Locate the cell with the specified text and output its (X, Y) center coordinate. 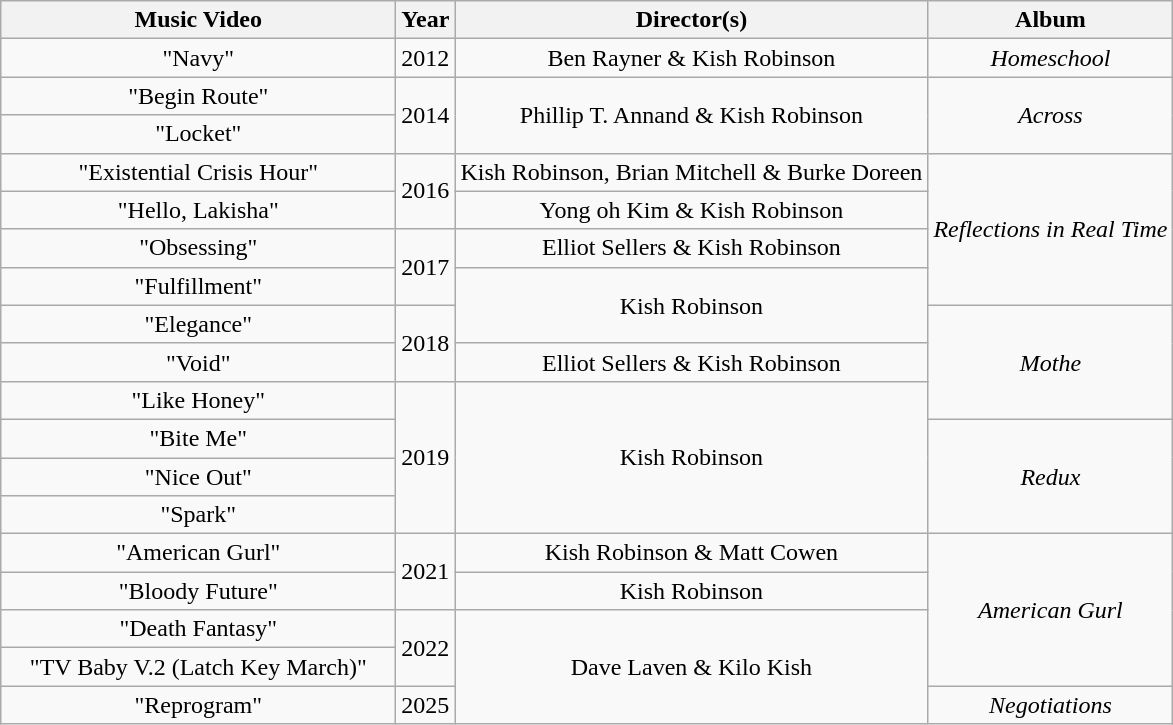
"American Gurl" (198, 553)
2012 (426, 58)
"Locket" (198, 134)
"Nice Out" (198, 477)
Ben Rayner & Kish Robinson (692, 58)
Across (1050, 115)
"Like Honey" (198, 400)
Phillip T. Annand & Kish Robinson (692, 115)
2014 (426, 115)
Kish Robinson & Matt Cowen (692, 553)
Yong oh Kim & Kish Robinson (692, 210)
Album (1050, 20)
"Reprogram" (198, 705)
Mothe (1050, 362)
2022 (426, 648)
Redux (1050, 476)
"Obsessing" (198, 248)
2019 (426, 457)
"Begin Route" (198, 96)
"Navy" (198, 58)
2025 (426, 705)
Reflections in Real Time (1050, 229)
Homeschool (1050, 58)
Negotiations (1050, 705)
"Death Fantasy" (198, 629)
"Hello, Lakisha" (198, 210)
2021 (426, 572)
Music Video (198, 20)
2017 (426, 267)
"Spark" (198, 515)
American Gurl (1050, 610)
2018 (426, 343)
"Existential Crisis Hour" (198, 172)
Dave Laven & Kilo Kish (692, 667)
"TV Baby V.2 (Latch Key March)" (198, 667)
"Void" (198, 362)
"Elegance" (198, 324)
"Bite Me" (198, 438)
2016 (426, 191)
Kish Robinson, Brian Mitchell & Burke Doreen (692, 172)
"Fulfillment" (198, 286)
"Bloody Future" (198, 591)
Director(s) (692, 20)
Year (426, 20)
